For the text-containing cell, return its midpoint in (x, y) coordinate format. 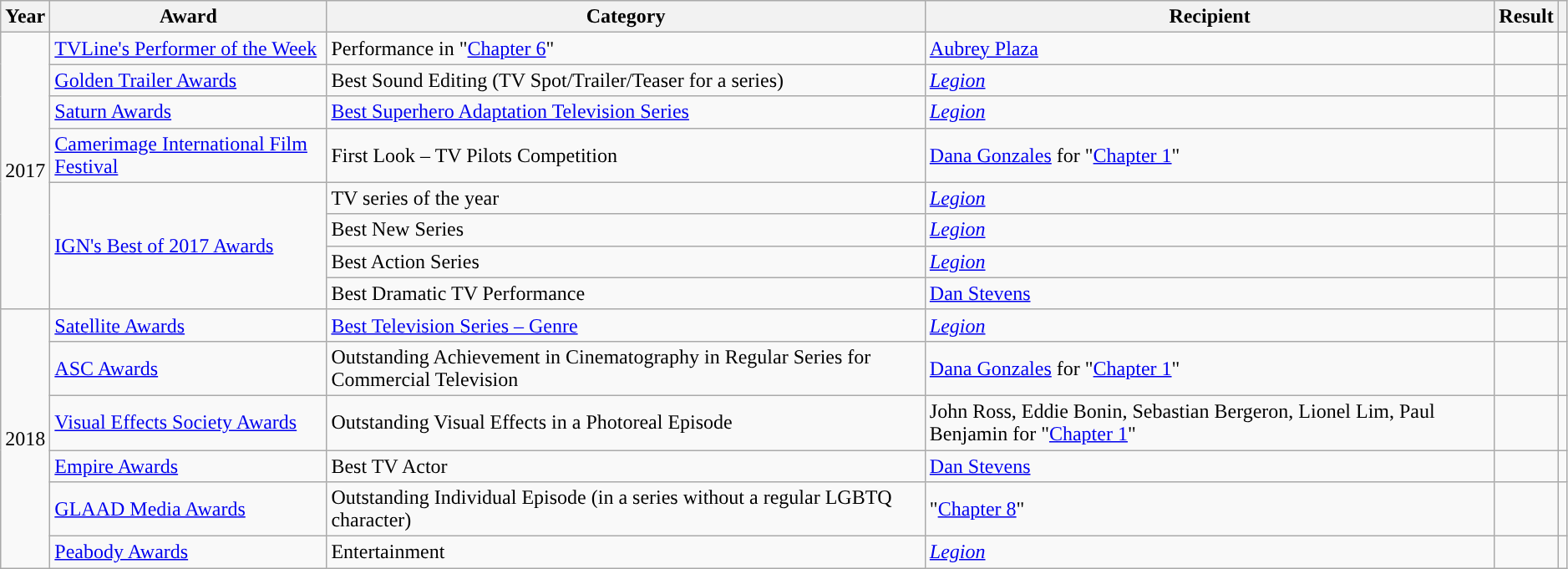
Best Superhero Adaptation Television Series (626, 112)
Visual Effects Society Awards (189, 423)
Camerimage International Film Festival (189, 155)
2017 (25, 171)
Outstanding Achievement in Cinematography in Regular Series for Commercial Television (626, 368)
Best TV Actor (626, 465)
Saturn Awards (189, 112)
ASC Awards (189, 368)
Best Sound Editing (TV Spot/Trailer/Teaser for a series) (626, 80)
Golden Trailer Awards (189, 80)
"Chapter 8" (1210, 510)
Recipient (1210, 17)
TV series of the year (626, 198)
2018 (25, 438)
Outstanding Individual Episode (in a series without a regular LGBTQ character) (626, 510)
Best Action Series (626, 262)
Aubrey Plaza (1210, 48)
Entertainment (626, 552)
First Look – TV Pilots Competition (626, 155)
Empire Awards (189, 465)
Outstanding Visual Effects in a Photoreal Episode (626, 423)
Performance in "Chapter 6" (626, 48)
Best Dramatic TV Performance (626, 293)
GLAAD Media Awards (189, 510)
Category (626, 17)
TVLine's Performer of the Week (189, 48)
Best New Series (626, 230)
Year (25, 17)
Best Television Series – Genre (626, 325)
Award (189, 17)
Satellite Awards (189, 325)
Result (1526, 17)
Peabody Awards (189, 552)
John Ross, Eddie Bonin, Sebastian Bergeron, Lionel Lim, Paul Benjamin for "Chapter 1" (1210, 423)
IGN's Best of 2017 Awards (189, 246)
